Return [X, Y] of the center of cell containing provided text 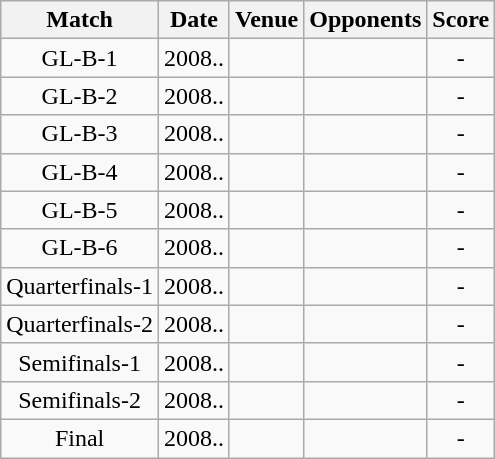
Semifinals-1 [80, 362]
Final [80, 438]
Semifinals-2 [80, 400]
GL-B-4 [80, 172]
GL-B-3 [80, 134]
GL-B-1 [80, 58]
Quarterfinals-2 [80, 324]
Match [80, 20]
Quarterfinals-1 [80, 286]
Opponents [366, 20]
GL-B-5 [80, 210]
Score [461, 20]
Venue [266, 20]
GL-B-6 [80, 248]
Date [194, 20]
GL-B-2 [80, 96]
